Scan for the cell matching the given text and deliver its (x, y) coordinate at center. 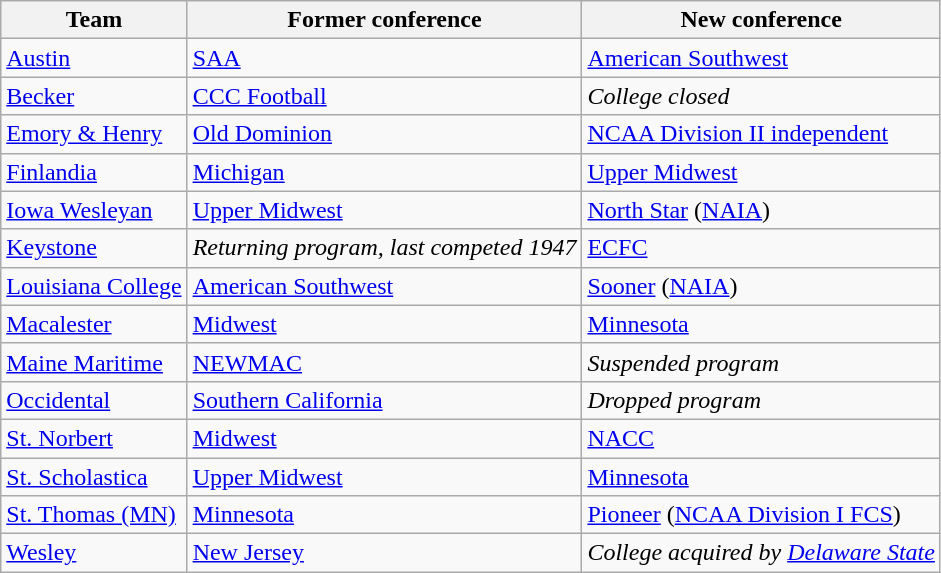
Michigan (384, 172)
Emory & Henry (94, 134)
Louisiana College (94, 286)
St. Scholastica (94, 477)
Former conference (384, 20)
College acquired by Delaware State (762, 553)
Iowa Wesleyan (94, 210)
Maine Maritime (94, 362)
Becker (94, 96)
Pioneer (NCAA Division I FCS) (762, 515)
Macalester (94, 324)
Old Dominion (384, 134)
NEWMAC (384, 362)
NACC (762, 438)
Returning program, last competed 1947 (384, 248)
SAA (384, 58)
Wesley (94, 553)
Team (94, 20)
ECFC (762, 248)
Austin (94, 58)
St. Norbert (94, 438)
Southern California (384, 400)
Dropped program (762, 400)
Occidental (94, 400)
Finlandia (94, 172)
St. Thomas (MN) (94, 515)
College closed (762, 96)
New conference (762, 20)
Keystone (94, 248)
North Star (NAIA) (762, 210)
NCAA Division II independent (762, 134)
Sooner (NAIA) (762, 286)
Suspended program (762, 362)
New Jersey (384, 553)
CCC Football (384, 96)
